Output the [X, Y] coordinate of the center of the cell containing the given text.  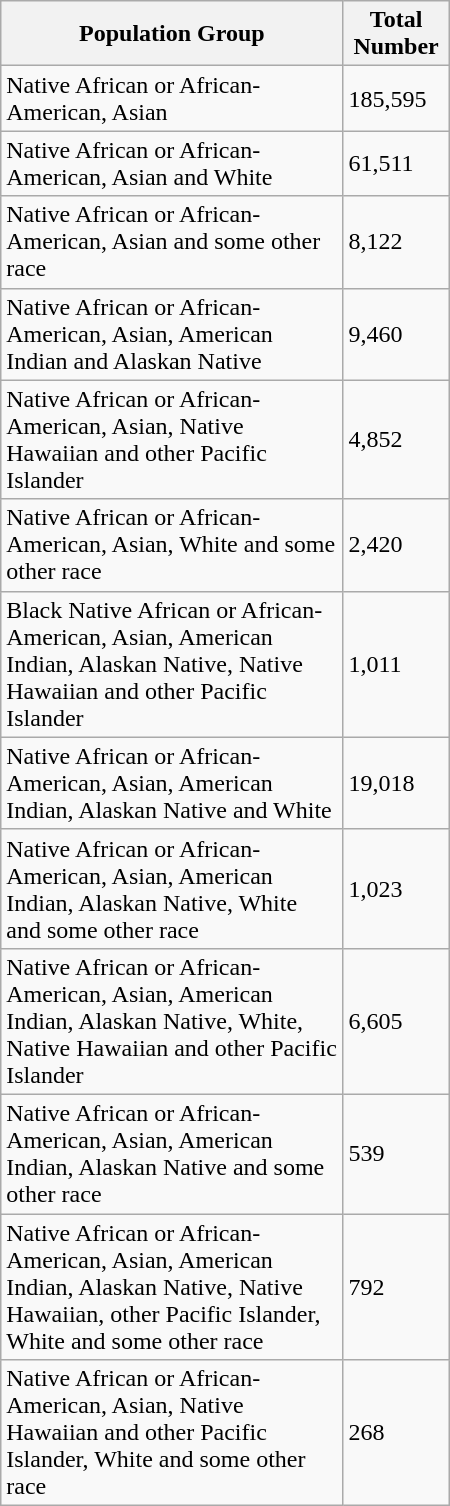
6,605 [396, 1021]
Native African or African-American, Asian, White and some other race [172, 545]
61,511 [396, 164]
Native African or African-American, Asian, American Indian, Alaskan Native and White [172, 783]
Native African or African-American, Asian, American Indian, Alaskan Native, White and some other race [172, 888]
Native African or African-American, Asian, American Indian, Alaskan Native and some other race [172, 1154]
Native African or African-American, Asian [172, 98]
Native African or African-American, Asian, Native Hawaiian and other Pacific Islander [172, 440]
Native African or African-American, Asian, Native Hawaiian and other Pacific Islander, White and some other race [172, 1433]
1,011 [396, 664]
792 [396, 1287]
539 [396, 1154]
Total Number [396, 34]
185,595 [396, 98]
4,852 [396, 440]
Population Group [172, 34]
Native African or African-American, Asian and White [172, 164]
Black Native African or African-American, Asian, American Indian, Alaskan Native, Native Hawaiian and other Pacific Islander [172, 664]
Native African or African-American, Asian, American Indian, Alaskan Native, Native Hawaiian, other Pacific Islander, White and some other race [172, 1287]
1,023 [396, 888]
268 [396, 1433]
19,018 [396, 783]
Native African or African-American, Asian, American Indian, Alaskan Native, White, Native Hawaiian and other Pacific Islander [172, 1021]
9,460 [396, 334]
8,122 [396, 242]
Native African or African-American, Asian and some other race [172, 242]
Native African or African-American, Asian, American Indian and Alaskan Native [172, 334]
2,420 [396, 545]
